Find where the given text appears and provide that cell's center as (X, Y) coordinate. 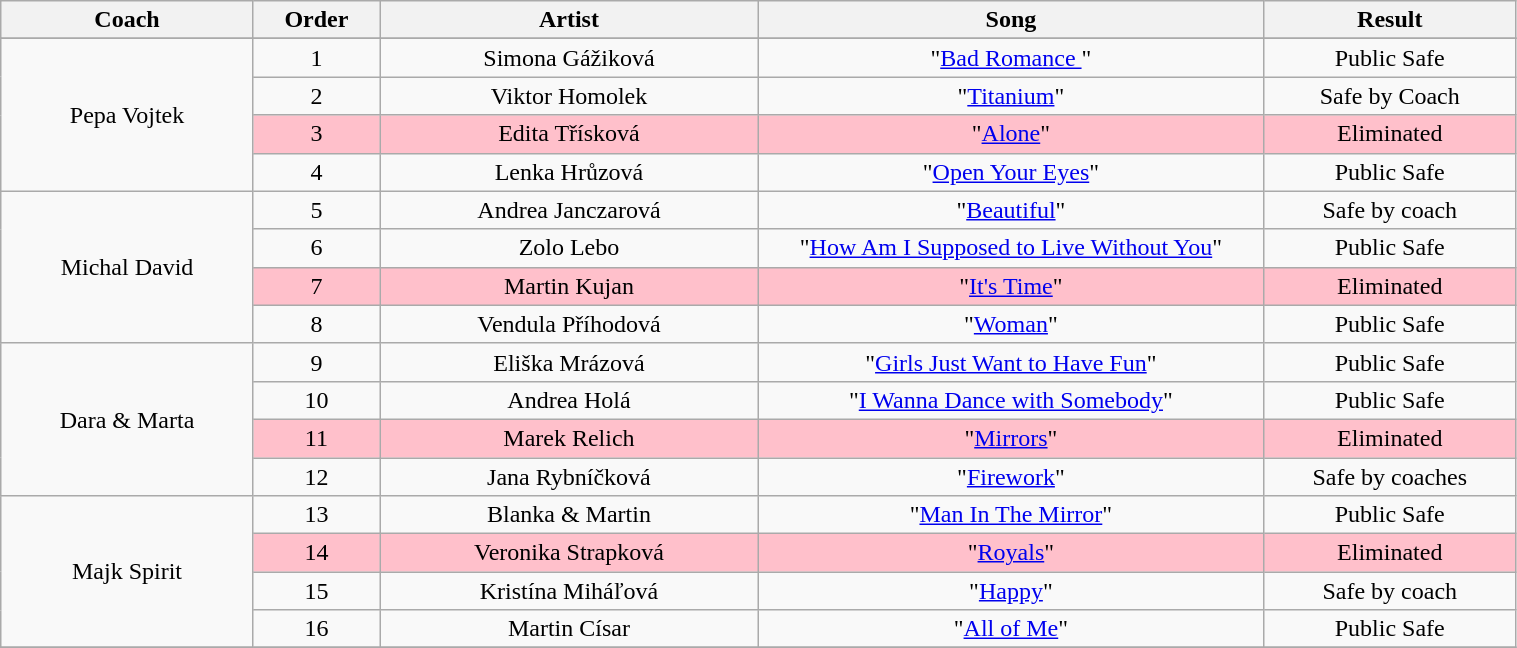
Safe by Coach (1390, 96)
Lenka Hrůzová (570, 172)
1 (316, 58)
"Firework" (1010, 477)
6 (316, 248)
Artist (570, 20)
Simona Gážiková (570, 58)
Andrea Holá (570, 400)
Andrea Janczarová (570, 210)
12 (316, 477)
Marek Relich (570, 438)
"Royals" (1010, 553)
2 (316, 96)
"Alone" (1010, 134)
Jana Rybníčková (570, 477)
15 (316, 591)
Martin Císar (570, 629)
"Girls Just Want to Have Fun" (1010, 362)
8 (316, 324)
9 (316, 362)
Veronika Strapková (570, 553)
Blanka & Martin (570, 515)
"Happy" (1010, 591)
"Beautiful" (1010, 210)
Song (1010, 20)
11 (316, 438)
"Woman" (1010, 324)
4 (316, 172)
Vendula Příhodová (570, 324)
Order (316, 20)
Eliška Mrázová (570, 362)
Result (1390, 20)
Michal David (128, 267)
"Bad Romance " (1010, 58)
"Titanium" (1010, 96)
"How Am I Supposed to Live Without You" (1010, 248)
3 (316, 134)
Viktor Homolek (570, 96)
Safe by coaches (1390, 477)
Pepa Vojtek (128, 115)
Dara & Marta (128, 419)
Edita Třísková (570, 134)
Martin Kujan (570, 286)
14 (316, 553)
"I Wanna Dance with Somebody" (1010, 400)
5 (316, 210)
10 (316, 400)
Kristína Miháľová (570, 591)
"Man In The Mirror" (1010, 515)
"It's Time" (1010, 286)
16 (316, 629)
13 (316, 515)
"Open Your Eyes" (1010, 172)
7 (316, 286)
Coach (128, 20)
Zolo Lebo (570, 248)
Majk Spirit (128, 572)
"All of Me" (1010, 629)
"Mirrors" (1010, 438)
